Provide the [X, Y] coordinate of the cell's center where the given text is located.  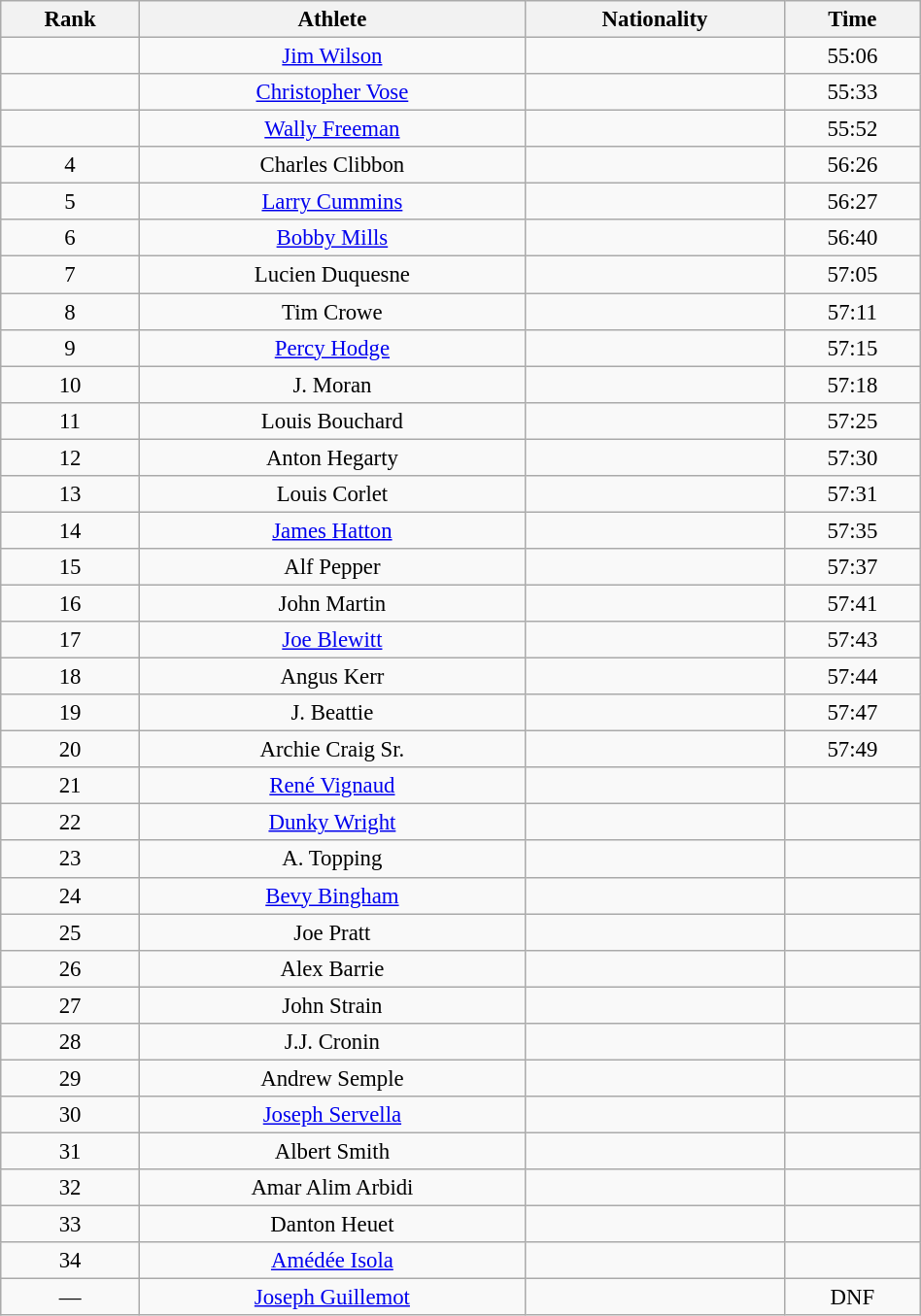
Christopher Vose [332, 92]
57:05 [852, 275]
13 [70, 494]
James Hatton [332, 530]
57:18 [852, 385]
Joseph Guillemot [332, 1298]
33 [70, 1225]
John Martin [332, 603]
12 [70, 457]
57:35 [852, 530]
René Vignaud [332, 786]
24 [70, 895]
16 [70, 603]
Larry Cummins [332, 202]
Dunky Wright [332, 823]
17 [70, 640]
J. Moran [332, 385]
Joseph Servella [332, 1115]
56:27 [852, 202]
Alf Pepper [332, 567]
57:43 [852, 640]
Charles Clibbon [332, 165]
30 [70, 1115]
Amar Alim Arbidi [332, 1188]
57:44 [852, 677]
56:40 [852, 238]
34 [70, 1261]
Archie Craig Sr. [332, 750]
26 [70, 968]
57:30 [852, 457]
Joe Blewitt [332, 640]
29 [70, 1078]
Jim Wilson [332, 56]
55:52 [852, 129]
Anton Hegarty [332, 457]
7 [70, 275]
57:15 [852, 348]
Albert Smith [332, 1151]
DNF [852, 1298]
25 [70, 932]
23 [70, 860]
31 [70, 1151]
15 [70, 567]
57:41 [852, 603]
55:06 [852, 56]
— [70, 1298]
28 [70, 1042]
22 [70, 823]
27 [70, 1005]
57:47 [852, 713]
19 [70, 713]
6 [70, 238]
Andrew Semple [332, 1078]
Time [852, 19]
Louis Corlet [332, 494]
John Strain [332, 1005]
Bobby Mills [332, 238]
J.J. Cronin [332, 1042]
Rank [70, 19]
Angus Kerr [332, 677]
Lucien Duquesne [332, 275]
57:31 [852, 494]
11 [70, 421]
57:37 [852, 567]
5 [70, 202]
10 [70, 385]
Joe Pratt [332, 932]
4 [70, 165]
57:25 [852, 421]
18 [70, 677]
Danton Heuet [332, 1225]
57:11 [852, 312]
Tim Crowe [332, 312]
57:49 [852, 750]
14 [70, 530]
20 [70, 750]
55:33 [852, 92]
8 [70, 312]
Louis Bouchard [332, 421]
21 [70, 786]
Athlete [332, 19]
32 [70, 1188]
Bevy Bingham [332, 895]
Amédée Isola [332, 1261]
A. Topping [332, 860]
Percy Hodge [332, 348]
Wally Freeman [332, 129]
Alex Barrie [332, 968]
56:26 [852, 165]
J. Beattie [332, 713]
Nationality [655, 19]
9 [70, 348]
